Identify which cell holds the provided text, then report its (X, Y) central coordinate. 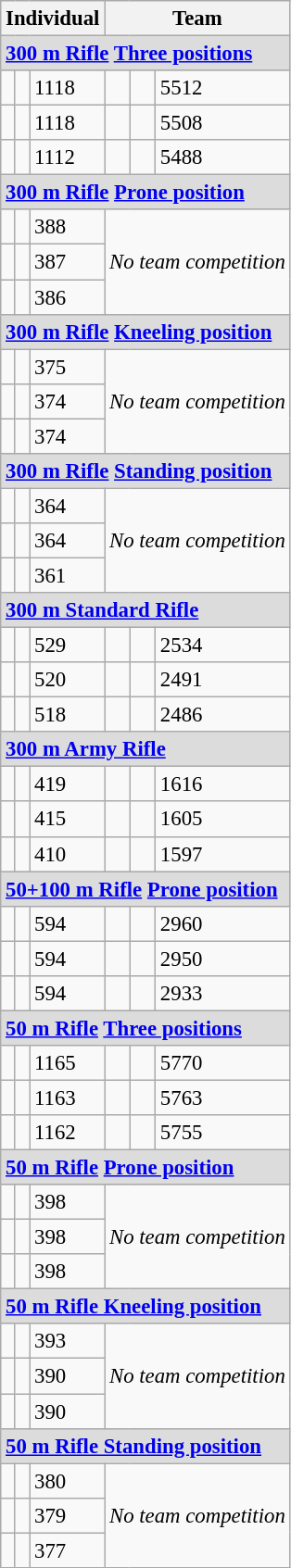
1605 (223, 820)
388 (67, 227)
Individual (53, 19)
393 (67, 1342)
375 (67, 367)
300 m Rifle Three positions (145, 54)
1597 (223, 854)
50 m Rifle Prone position (145, 1168)
5770 (223, 1063)
361 (67, 575)
2486 (223, 715)
2534 (223, 646)
5512 (223, 88)
1162 (67, 1133)
5508 (223, 123)
520 (67, 680)
300 m Rifle Prone position (145, 193)
410 (67, 854)
518 (67, 715)
386 (67, 297)
5755 (223, 1133)
5763 (223, 1098)
300 m Rifle Kneeling position (145, 332)
1616 (223, 784)
50+100 m Rifle Prone position (145, 889)
419 (67, 784)
5488 (223, 157)
380 (67, 1481)
2933 (223, 994)
300 m Standard Rifle (145, 610)
1112 (67, 157)
387 (67, 262)
Team (197, 19)
50 m Rifle Kneeling position (145, 1307)
300 m Army Rifle (145, 749)
379 (67, 1515)
529 (67, 646)
50 m Rifle Standing position (145, 1446)
300 m Rifle Standing position (145, 471)
1163 (67, 1098)
2960 (223, 923)
377 (67, 1550)
2950 (223, 959)
1165 (67, 1063)
50 m Rifle Three positions (145, 1028)
415 (67, 820)
2491 (223, 680)
